From the cell containing the given text, extract its center point as (X, Y) coordinate. 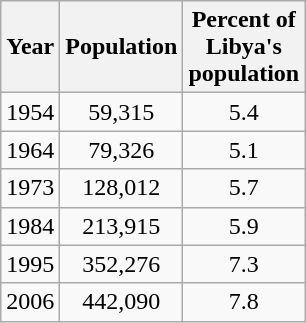
128,012 (122, 188)
Year (30, 47)
5.7 (244, 188)
213,915 (122, 226)
79,326 (122, 150)
7.3 (244, 264)
5.4 (244, 112)
442,090 (122, 302)
1973 (30, 188)
7.8 (244, 302)
Percent ofLibya'spopulation (244, 47)
5.1 (244, 150)
5.9 (244, 226)
1964 (30, 150)
1995 (30, 264)
2006 (30, 302)
352,276 (122, 264)
Population (122, 47)
59,315 (122, 112)
1984 (30, 226)
1954 (30, 112)
